Locate the cell with the specified text and output its (x, y) center coordinate. 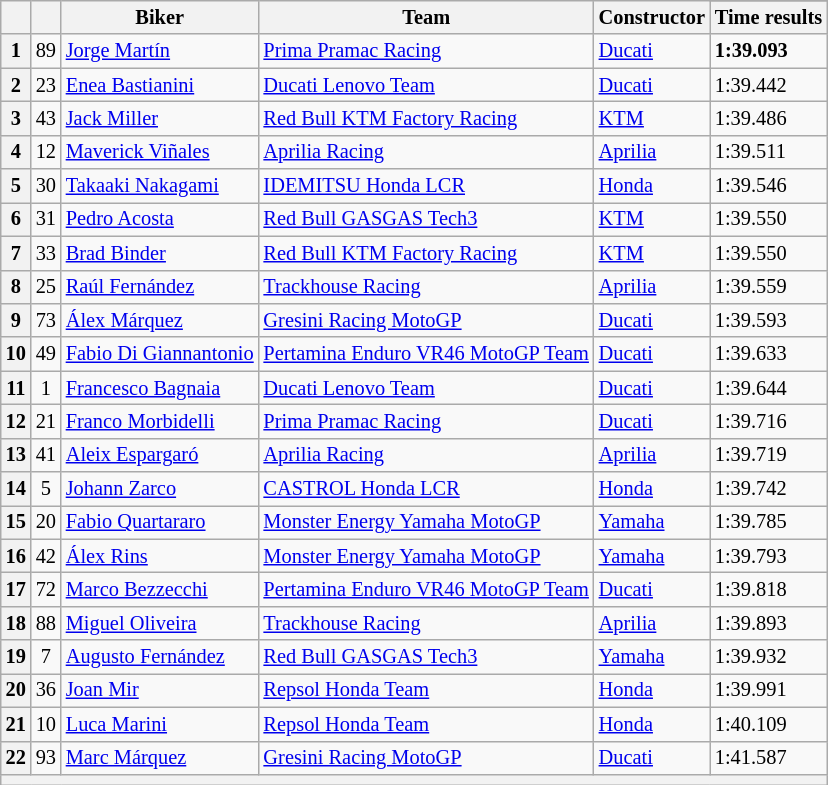
23 (46, 85)
Time results (768, 17)
30 (46, 186)
Jack Miller (160, 118)
Joan Mir (160, 690)
73 (46, 320)
Fabio Quartararo (160, 522)
89 (46, 51)
Brad Binder (160, 253)
41 (46, 455)
22 (16, 758)
43 (46, 118)
6 (16, 219)
IDEMITSU Honda LCR (426, 186)
1:39.486 (768, 118)
93 (46, 758)
25 (46, 287)
72 (46, 589)
Fabio Di Giannantonio (160, 354)
1:39.932 (768, 657)
1:39.559 (768, 287)
11 (16, 388)
1:39.511 (768, 152)
Takaaki Nakagami (160, 186)
88 (46, 623)
Pedro Acosta (160, 219)
1:39.893 (768, 623)
Marc Márquez (160, 758)
1:39.785 (768, 522)
49 (46, 354)
Johann Zarco (160, 489)
1:39.719 (768, 455)
Francesco Bagnaia (160, 388)
33 (46, 253)
42 (46, 556)
31 (46, 219)
17 (16, 589)
1:39.442 (768, 85)
Team (426, 17)
Marco Bezzecchi (160, 589)
Maverick Viñales (160, 152)
1:39.991 (768, 690)
Raúl Fernández (160, 287)
1:39.546 (768, 186)
14 (16, 489)
Augusto Fernández (160, 657)
8 (16, 287)
Álex Rins (160, 556)
CASTROL Honda LCR (426, 489)
Jorge Martín (160, 51)
1:41.587 (768, 758)
Luca Marini (160, 724)
36 (46, 690)
1:39.742 (768, 489)
1:39.593 (768, 320)
Franco Morbidelli (160, 421)
1:39.818 (768, 589)
2 (16, 85)
16 (16, 556)
Enea Bastianini (160, 85)
1:39.793 (768, 556)
4 (16, 152)
13 (16, 455)
Constructor (652, 17)
1:40.109 (768, 724)
15 (16, 522)
Biker (160, 17)
Aleix Espargaró (160, 455)
1:39.644 (768, 388)
1:39.716 (768, 421)
1:39.093 (768, 51)
18 (16, 623)
Álex Márquez (160, 320)
9 (16, 320)
1:39.633 (768, 354)
19 (16, 657)
Miguel Oliveira (160, 623)
3 (16, 118)
